Search for the cell housing the specified text and yield its [x, y] center coordinate. 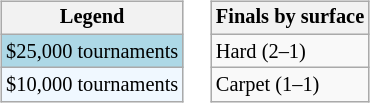
Legend [92, 18]
Carpet (1–1) [290, 85]
$10,000 tournaments [92, 85]
Finals by surface [290, 18]
Hard (2–1) [290, 51]
$25,000 tournaments [92, 51]
